Pinpoint the cell where the given text exists, returning its (x, y) midpoint coordinate. 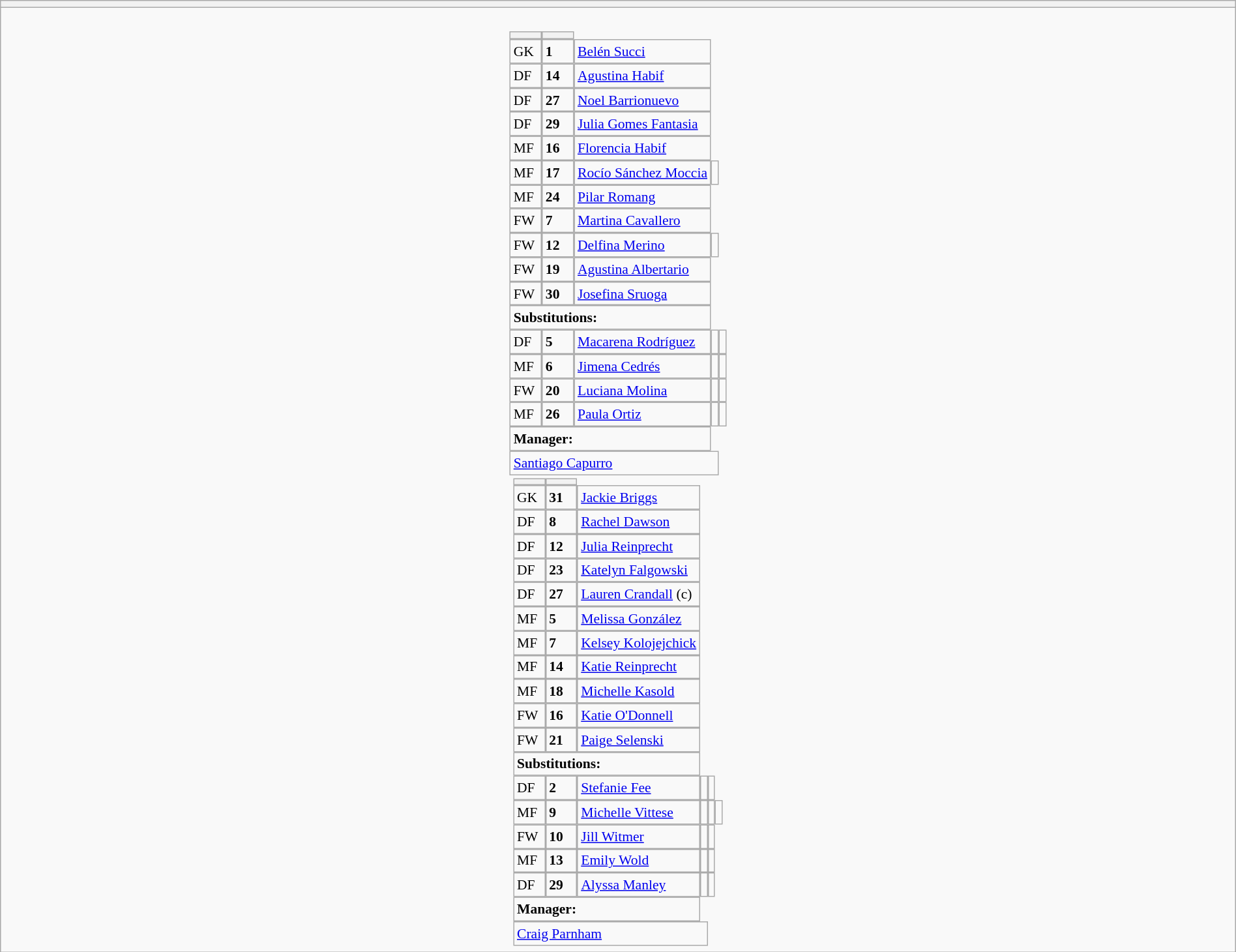
Jimena Cedrés (643, 366)
Agustina Habif (643, 76)
23 (561, 570)
Jackie Briggs (638, 497)
17 (558, 172)
Delfina Merino (643, 245)
Lauren Crandall (c) (638, 595)
Noel Barrionuevo (643, 100)
Josefina Sruoga (643, 293)
Emily Wold (638, 861)
Luciana Molina (643, 390)
Katelyn Falgowski (638, 570)
Santiago Capurro (614, 463)
Rocío Sánchez Moccia (643, 172)
Florencia Habif (643, 149)
30 (558, 293)
Julia Reinprecht (638, 546)
26 (558, 415)
Macarena Rodríguez (643, 342)
1 (558, 51)
Melissa González (638, 618)
Belén Succi (643, 51)
Jill Witmer (638, 836)
Paula Ortiz (643, 415)
Julia Gomes Fantasia (643, 124)
Michelle Vittese (638, 812)
Michelle Kasold (638, 691)
Stefanie Fee (638, 788)
10 (561, 836)
Martina Cavallero (643, 220)
Pilar Romang (643, 197)
8 (561, 522)
Craig Parnham (610, 934)
Kelsey Kolojejchick (638, 643)
Agustina Albertario (643, 269)
21 (561, 739)
6 (558, 366)
Paige Selenski (638, 739)
2 (561, 788)
19 (558, 269)
Alyssa Manley (638, 884)
Katie O'Donnell (638, 716)
Rachel Dawson (638, 522)
18 (561, 691)
9 (561, 812)
Katie Reinprecht (638, 666)
20 (558, 390)
13 (561, 861)
31 (561, 497)
24 (558, 197)
